Capture the cell that displays the provided text and extract its [x, y] central coordinate. 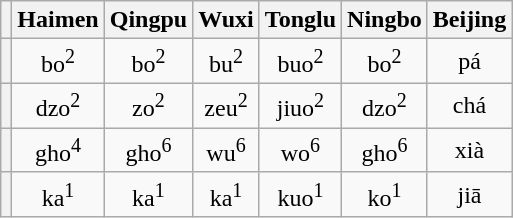
bu2 [226, 62]
Ningbo [385, 20]
Wuxi [226, 20]
xià [469, 150]
wo6 [300, 150]
gho4 [58, 150]
Haimen [58, 20]
chá [469, 106]
Beijing [469, 20]
zeu2 [226, 106]
pá [469, 62]
kuo1 [300, 194]
jiā [469, 194]
buo2 [300, 62]
jiuo2 [300, 106]
wu6 [226, 150]
zo2 [148, 106]
Qingpu [148, 20]
ko1 [385, 194]
Tonglu [300, 20]
